Pinpoint the cell where the given text exists, returning its (X, Y) midpoint coordinate. 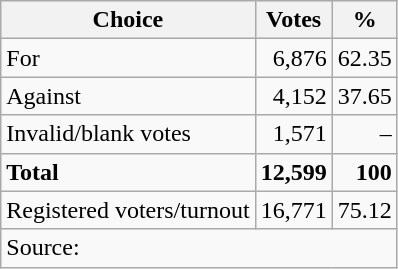
4,152 (294, 96)
16,771 (294, 210)
1,571 (294, 134)
Invalid/blank votes (128, 134)
Source: (199, 248)
Choice (128, 20)
Votes (294, 20)
% (364, 20)
6,876 (294, 58)
For (128, 58)
Total (128, 172)
– (364, 134)
100 (364, 172)
37.65 (364, 96)
Against (128, 96)
12,599 (294, 172)
62.35 (364, 58)
Registered voters/turnout (128, 210)
75.12 (364, 210)
